Return the (X, Y) coordinate for the center point of the cell that contains the specified text.  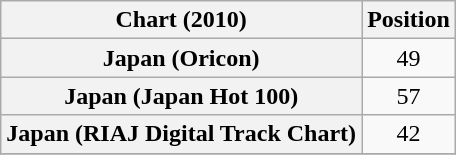
Position (409, 20)
Japan (RIAJ Digital Track Chart) (182, 134)
Chart (2010) (182, 20)
57 (409, 96)
49 (409, 58)
Japan (Japan Hot 100) (182, 96)
42 (409, 134)
Japan (Oricon) (182, 58)
